Determine the [x, y] coordinate at the center of the cell enclosing the given text.  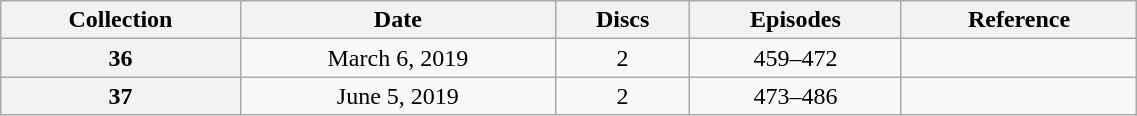
Collection [120, 20]
Date [398, 20]
459–472 [796, 58]
Episodes [796, 20]
June 5, 2019 [398, 96]
37 [120, 96]
Discs [623, 20]
March 6, 2019 [398, 58]
Reference [1019, 20]
473–486 [796, 96]
36 [120, 58]
